Return (x, y) of the center of cell containing provided text 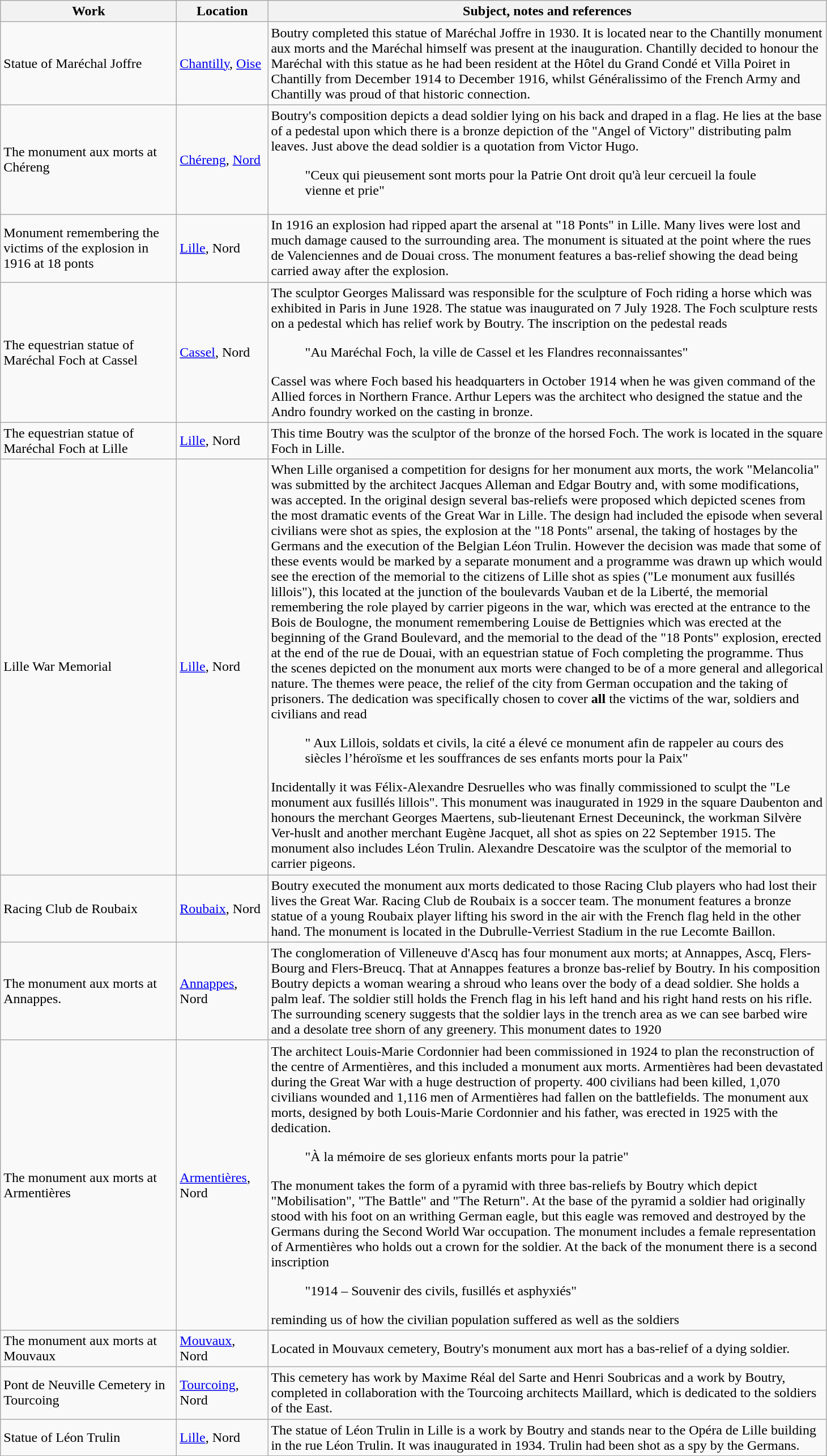
Statue of Léon Trulin (88, 1437)
Lille War Memorial (88, 667)
Work (88, 11)
The monument aux morts at Armentières (88, 1185)
Annappes, Nord (222, 991)
Location (222, 11)
Statue of Maréchal Joffre (88, 63)
Armentières, Nord (222, 1185)
This time Boutry was the sculptor of the bronze of the horsed Foch. The work is located in the square Foch in Lille. (547, 440)
Cassel, Nord (222, 352)
The equestrian statue of Maréchal Foch at Cassel (88, 352)
Subject, notes and references (547, 11)
Chéreng, Nord (222, 160)
Tourcoing, Nord (222, 1393)
The equestrian statue of Maréchal Foch at Lille (88, 440)
The monument aux morts at Chéreng (88, 160)
Pont de Neuville Cemetery in Tourcoing (88, 1393)
Roubaix, Nord (222, 908)
Located in Mouvaux cemetery, Boutry's monument aux mort has a bas-relief of a dying soldier. (547, 1348)
Mouvaux, Nord (222, 1348)
Monument remembering the victims of the explosion in 1916 at 18 ponts (88, 248)
The monument aux morts at Annappes. (88, 991)
Chantilly, Oise (222, 63)
The monument aux morts at Mouvaux (88, 1348)
Racing Club de Roubaix (88, 908)
